Extract the [X, Y] coordinate from the center of the cell holding the provided text.  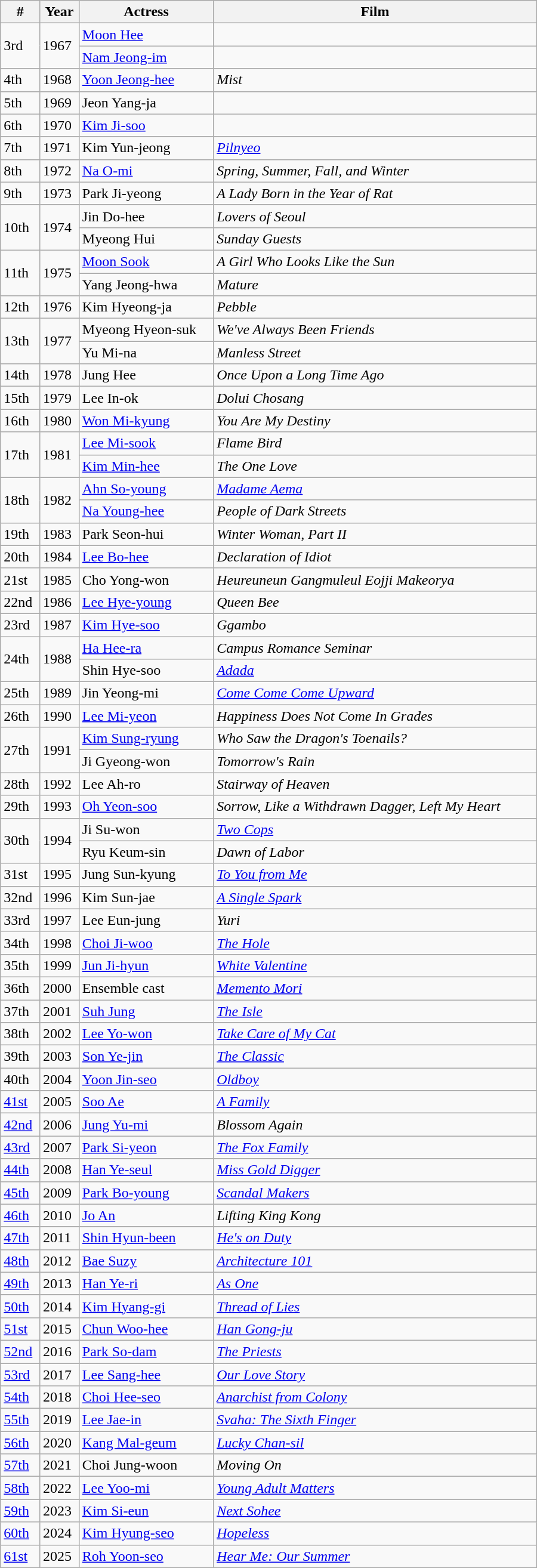
12th [20, 307]
Lee Eun-jung [146, 920]
1988 [60, 659]
Sunday Guests [375, 239]
1981 [60, 455]
41st [20, 1102]
The One Love [375, 466]
Kim Min-hee [146, 466]
1986 [60, 602]
1993 [60, 807]
36th [20, 988]
9th [20, 193]
Film [375, 12]
28th [20, 784]
2017 [60, 1374]
Madame Aema [375, 489]
Mist [375, 80]
33rd [20, 920]
Stairway of Heaven [375, 784]
Ji Su-won [146, 829]
Ji Gyeong-won [146, 761]
Declaration of Idiot [375, 557]
Suh Jung [146, 1011]
4th [20, 80]
Ryu Keum-sin [146, 852]
Yuri [375, 920]
Queen Bee [375, 602]
59th [20, 1511]
2023 [60, 1511]
54th [20, 1397]
Chun Woo-hee [146, 1329]
1975 [60, 273]
Lee Sang-hee [146, 1374]
Hopeless [375, 1533]
Kim Sung-ryung [146, 739]
Jung Sun-kyung [146, 875]
Scandal Makers [375, 1193]
31st [20, 875]
Na Young-hee [146, 511]
Come Come Come Upward [375, 693]
Nam Jeong-im [146, 57]
Ensemble cast [146, 988]
# [20, 12]
Architecture 101 [375, 1261]
1995 [60, 875]
Young Adult Matters [375, 1488]
1990 [60, 716]
2021 [60, 1465]
Lee Jae-in [146, 1420]
Park Bo-young [146, 1193]
Roh Yoon-seo [146, 1556]
51st [20, 1329]
Hear Me: Our Summer [375, 1556]
2014 [60, 1306]
Mature [375, 285]
Jin Do-hee [146, 216]
15th [20, 398]
60th [20, 1533]
2001 [60, 1011]
1979 [60, 398]
The Isle [375, 1011]
1997 [60, 920]
Park Seon-hui [146, 534]
2016 [60, 1351]
2005 [60, 1102]
Blossom Again [375, 1125]
Oldboy [375, 1079]
1987 [60, 625]
2012 [60, 1261]
Na O-mi [146, 171]
8th [20, 171]
1977 [60, 341]
Memento Mori [375, 988]
People of Dark Streets [375, 511]
He's on Duty [375, 1238]
24th [20, 659]
6th [20, 125]
2006 [60, 1125]
Heureuneun Gangmuleul Eojji Makeorya [375, 579]
61st [20, 1556]
56th [20, 1443]
Lee Ah-ro [146, 784]
Lee Hye-young [146, 602]
2000 [60, 988]
27th [20, 750]
7th [20, 148]
Sorrow, Like a Withdrawn Dagger, Left My Heart [375, 807]
Svaha: The Sixth Finger [375, 1420]
2024 [60, 1533]
1996 [60, 897]
Lee Yoo-mi [146, 1488]
The Hole [375, 943]
50th [20, 1306]
Won Mi-kyung [146, 421]
20th [20, 557]
Kim Yun-jeong [146, 148]
Ggambo [375, 625]
17th [20, 455]
Lee Bo-hee [146, 557]
2015 [60, 1329]
26th [20, 716]
1971 [60, 148]
Kim Hye-soo [146, 625]
Spring, Summer, Fall, and Winter [375, 171]
21st [20, 579]
Lovers of Seoul [375, 216]
46th [20, 1215]
Moon Sook [146, 261]
39th [20, 1057]
Winter Woman, Part II [375, 534]
The Classic [375, 1057]
1998 [60, 943]
Moving On [375, 1465]
2013 [60, 1283]
Park So-dam [146, 1351]
Kim Ji-soo [146, 125]
Ahn So-young [146, 489]
2019 [60, 1420]
Next Sohee [375, 1511]
Han Ye-ri [146, 1283]
42nd [20, 1125]
Jo An [146, 1215]
1972 [60, 171]
You Are My Destiny [375, 421]
Lee In-ok [146, 398]
Jun Ji-hyun [146, 965]
Han Gong-ju [375, 1329]
Once Upon a Long Time Ago [375, 375]
5th [20, 103]
Soo Ae [146, 1102]
Moon Hee [146, 35]
13th [20, 341]
A Lady Born in the Year of Rat [375, 193]
Park Si-yeon [146, 1147]
Our Love Story [375, 1374]
1999 [60, 965]
35th [20, 965]
1983 [60, 534]
53rd [20, 1374]
Flame Bird [375, 443]
Bae Suzy [146, 1261]
23rd [20, 625]
Son Ye-jin [146, 1057]
Thread of Lies [375, 1306]
55th [20, 1420]
To You from Me [375, 875]
Kang Mal-geum [146, 1443]
Year [60, 12]
Kim Sun-jae [146, 897]
48th [20, 1261]
1994 [60, 841]
2025 [60, 1556]
1970 [60, 125]
Choi Ji-woo [146, 943]
43rd [20, 1147]
Lucky Chan-sil [375, 1443]
Happiness Does Not Come In Grades [375, 716]
Two Cops [375, 829]
Lee Mi-sook [146, 443]
As One [375, 1283]
Yu Mi-na [146, 353]
Pilnyeo [375, 148]
2009 [60, 1193]
Lifting King Kong [375, 1215]
1980 [60, 421]
Kim Si-eun [146, 1511]
Dolui Chosang [375, 398]
We've Always Been Friends [375, 330]
1991 [60, 750]
Myeong Hyeon-suk [146, 330]
Kim Hyeong-ja [146, 307]
A Girl Who Looks Like the Sun [375, 261]
Yang Jeong-hwa [146, 285]
2003 [60, 1057]
Take Care of My Cat [375, 1034]
Oh Yeon-soo [146, 807]
18th [20, 500]
1969 [60, 103]
2020 [60, 1443]
22nd [20, 602]
Jung Hee [146, 375]
2022 [60, 1488]
1989 [60, 693]
1982 [60, 500]
Lee Yo-won [146, 1034]
2007 [60, 1147]
1967 [60, 46]
40th [20, 1079]
Dawn of Labor [375, 852]
Campus Romance Seminar [375, 647]
1992 [60, 784]
The Priests [375, 1351]
Jeon Yang-ja [146, 103]
38th [20, 1034]
57th [20, 1465]
14th [20, 375]
Who Saw the Dragon's Toenails? [375, 739]
1973 [60, 193]
34th [20, 943]
Tomorrow's Rain [375, 761]
Anarchist from Colony [375, 1397]
10th [20, 227]
49th [20, 1283]
Pebble [375, 307]
25th [20, 693]
Actress [146, 12]
11th [20, 273]
2002 [60, 1034]
Manless Street [375, 353]
Shin Hyun-been [146, 1238]
29th [20, 807]
32nd [20, 897]
37th [20, 1011]
White Valentine [375, 965]
A Single Spark [375, 897]
44th [20, 1170]
Han Ye-seul [146, 1170]
45th [20, 1193]
1984 [60, 557]
Kim Hyung-seo [146, 1533]
Cho Yong-won [146, 579]
Miss Gold Digger [375, 1170]
Jung Yu-mi [146, 1125]
Park Ji-yeong [146, 193]
47th [20, 1238]
2004 [60, 1079]
52nd [20, 1351]
Yoon Jin-seo [146, 1079]
58th [20, 1488]
30th [20, 841]
1985 [60, 579]
Choi Hee-seo [146, 1397]
Shin Hye-soo [146, 671]
1968 [60, 80]
Lee Mi-yeon [146, 716]
Adada [375, 671]
3rd [20, 46]
1978 [60, 375]
Choi Jung-woon [146, 1465]
19th [20, 534]
1976 [60, 307]
1974 [60, 227]
Kim Hyang-gi [146, 1306]
2018 [60, 1397]
Myeong Hui [146, 239]
Jin Yeong-mi [146, 693]
16th [20, 421]
The Fox Family [375, 1147]
2011 [60, 1238]
2010 [60, 1215]
Ha Hee-ra [146, 647]
Yoon Jeong-hee [146, 80]
A Family [375, 1102]
2008 [60, 1170]
